Capture the cell that displays the provided text and extract its (x, y) central coordinate. 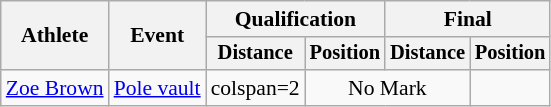
Qualification (296, 19)
colspan=2 (256, 88)
Athlete (55, 36)
Final (468, 19)
Zoe Brown (55, 88)
Pole vault (158, 88)
Event (158, 36)
No Mark (388, 88)
